For the text-containing cell, return its midpoint in (x, y) coordinate format. 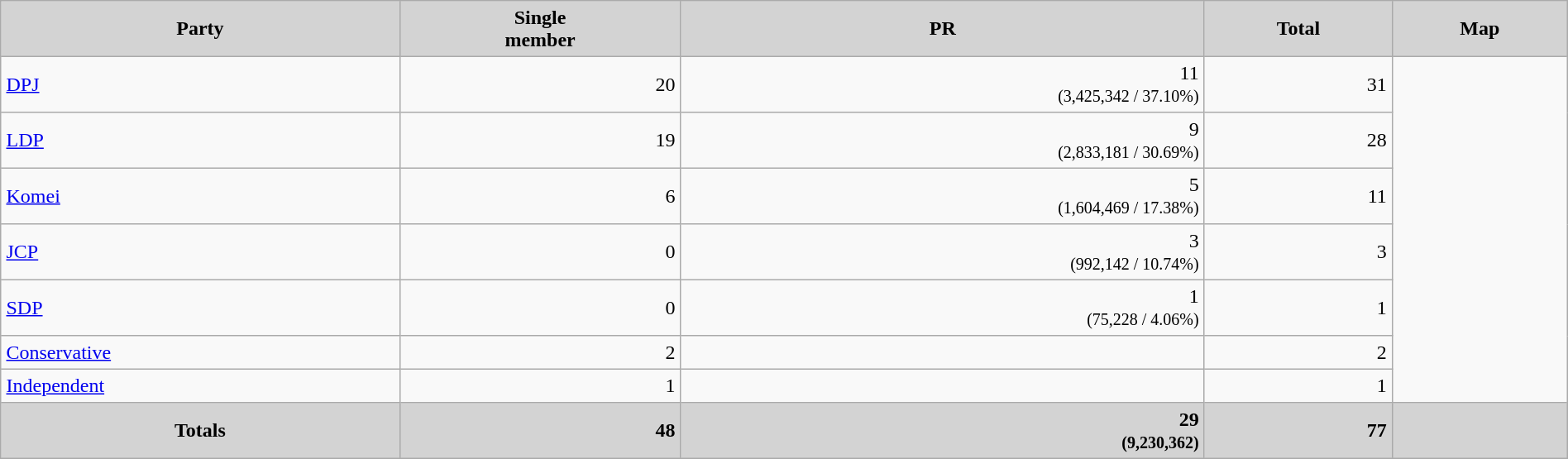
Party (200, 29)
6 (540, 196)
JCP (200, 252)
77 (1298, 431)
Independent (200, 385)
48 (540, 431)
LDP (200, 141)
5(1,604,469 / 17.38%) (943, 196)
11 (1298, 196)
19 (540, 141)
20 (540, 84)
Total (1298, 29)
SDP (200, 308)
Map (1480, 29)
29(9,230,362) (943, 431)
Conservative (200, 352)
3(992,142 / 10.74%) (943, 252)
Totals (200, 431)
Komei (200, 196)
28 (1298, 141)
Singlemember (540, 29)
3 (1298, 252)
9(2,833,181 / 30.69%) (943, 141)
PR (943, 29)
DPJ (200, 84)
1(75,228 / 4.06%) (943, 308)
31 (1298, 84)
11(3,425,342 / 37.10%) (943, 84)
